Scan for the cell matching the given text and deliver its [x, y] coordinate at center. 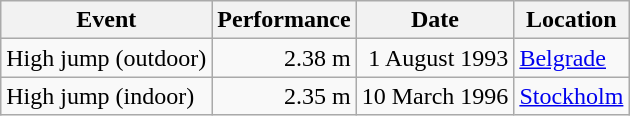
Belgrade [572, 58]
Date [435, 20]
Stockholm [572, 96]
Performance [284, 20]
2.35 m [284, 96]
High jump (indoor) [106, 96]
10 March 1996 [435, 96]
Location [572, 20]
Event [106, 20]
1 August 1993 [435, 58]
2.38 m [284, 58]
High jump (outdoor) [106, 58]
